Detect which cell encompasses the target text, then output its [X, Y] center coordinate. 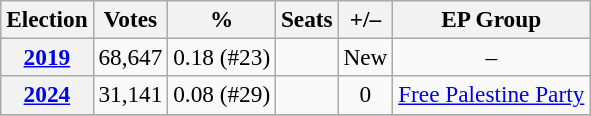
% [222, 19]
2019 [47, 57]
– [492, 57]
31,141 [130, 95]
68,647 [130, 57]
New [366, 57]
Seats [308, 19]
Free Palestine Party [492, 95]
2024 [47, 95]
+/– [366, 19]
0.18 (#23) [222, 57]
Election [47, 19]
Votes [130, 19]
0 [366, 95]
EP Group [492, 19]
0.08 (#29) [222, 95]
